Output the (x, y) coordinate of the center of the cell containing the given text.  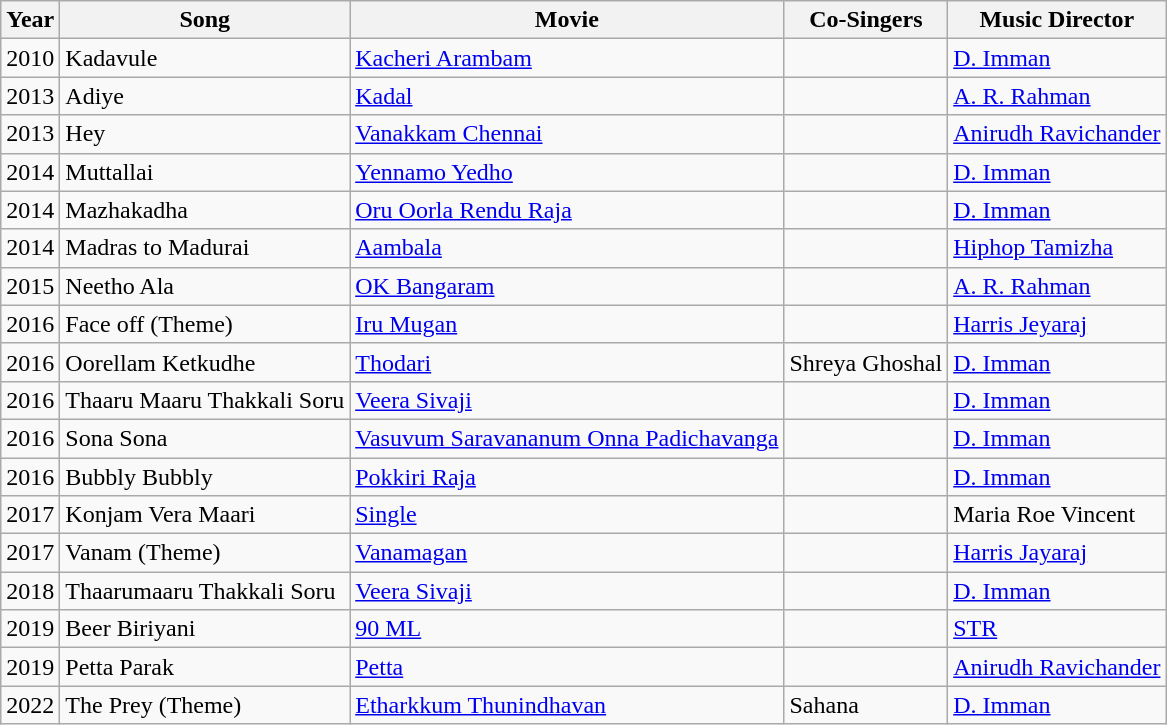
Adiye (205, 96)
Maria Roe Vincent (1057, 515)
Mazhakadha (205, 210)
Iru Mugan (567, 324)
OK Bangaram (567, 286)
Petta (567, 667)
2022 (30, 705)
Yennamo Yedho (567, 172)
Sahana (866, 705)
Face off (Theme) (205, 324)
Oorellam Ketkudhe (205, 362)
Thaarumaaru Thakkali Soru (205, 591)
90 ML (567, 629)
Madras to Madurai (205, 248)
Pokkiri Raja (567, 477)
Harris Jayaraj (1057, 553)
The Prey (Theme) (205, 705)
Kadavule (205, 58)
Music Director (1057, 20)
Muttallai (205, 172)
Hey (205, 134)
Oru Oorla Rendu Raja (567, 210)
Konjam Vera Maari (205, 515)
Thodari (567, 362)
Harris Jeyaraj (1057, 324)
Song (205, 20)
Aambala (567, 248)
Co-Singers (866, 20)
Kacheri Arambam (567, 58)
2010 (30, 58)
2015 (30, 286)
Etharkkum Thunindhavan (567, 705)
Hiphop Tamizha (1057, 248)
Kadal (567, 96)
Petta Parak (205, 667)
Thaaru Maaru Thakkali Soru (205, 400)
Year (30, 20)
Beer Biriyani (205, 629)
Vanam (Theme) (205, 553)
Shreya Ghoshal (866, 362)
Neetho Ala (205, 286)
Vanakkam Chennai (567, 134)
Vasuvum Saravananum Onna Padichavanga (567, 438)
2018 (30, 591)
Sona Sona (205, 438)
STR (1057, 629)
Movie (567, 20)
Bubbly Bubbly (205, 477)
Single (567, 515)
Vanamagan (567, 553)
